Identify which cell holds the provided text, then report its (x, y) central coordinate. 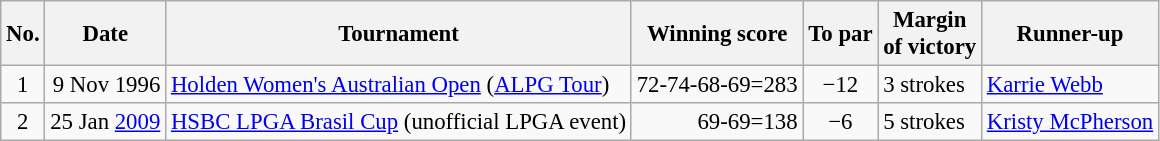
−6 (840, 122)
Date (106, 34)
5 strokes (930, 122)
To par (840, 34)
Karrie Webb (1070, 85)
69-69=138 (717, 122)
9 Nov 1996 (106, 85)
72-74-68-69=283 (717, 85)
3 strokes (930, 85)
Tournament (399, 34)
2 (23, 122)
Winning score (717, 34)
No. (23, 34)
Marginof victory (930, 34)
Runner-up (1070, 34)
−12 (840, 85)
1 (23, 85)
25 Jan 2009 (106, 122)
Kristy McPherson (1070, 122)
Holden Women's Australian Open (ALPG Tour) (399, 85)
HSBC LPGA Brasil Cup (unofficial LPGA event) (399, 122)
